Find where the given text appears and provide that cell's center as (X, Y) coordinate. 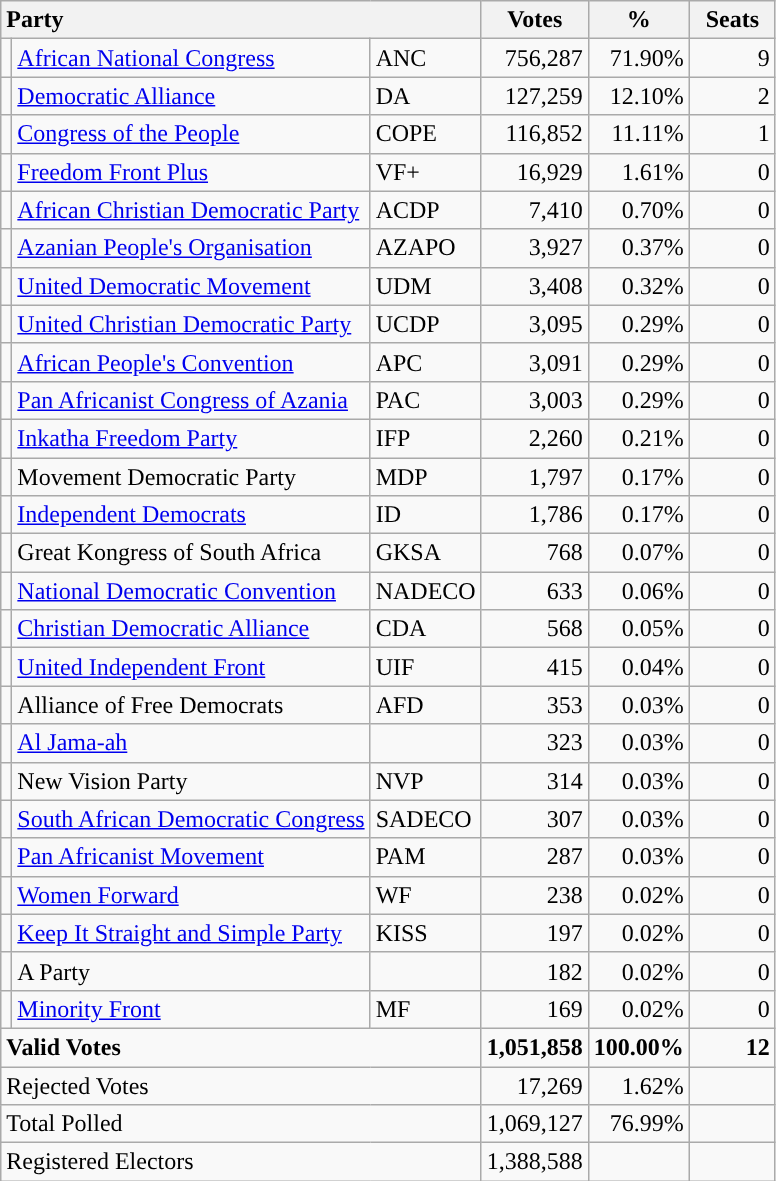
IFP (426, 438)
0.04% (638, 667)
Total Polled (241, 1124)
Democratic Alliance (191, 96)
9 (732, 58)
United Democratic Movement (191, 286)
ACDP (426, 210)
238 (534, 895)
Votes (534, 20)
Al Jama-ah (191, 743)
African National Congress (191, 58)
0.06% (638, 591)
GKSA (426, 553)
MF (426, 1009)
APC (426, 362)
WF (426, 895)
182 (534, 971)
Pan Africanist Congress of Azania (191, 400)
UDM (426, 286)
National Democratic Convention (191, 591)
SADECO (426, 819)
PAM (426, 857)
ANC (426, 58)
VF+ (426, 172)
353 (534, 705)
127,259 (534, 96)
Valid Votes (241, 1047)
ID (426, 515)
323 (534, 743)
633 (534, 591)
2 (732, 96)
2,260 (534, 438)
3,095 (534, 324)
1,051,858 (534, 1047)
AZAPO (426, 248)
76.99% (638, 1124)
MDP (426, 477)
Alliance of Free Democrats (191, 705)
307 (534, 819)
0.37% (638, 248)
7,410 (534, 210)
287 (534, 857)
0.05% (638, 629)
Women Forward (191, 895)
NADECO (426, 591)
New Vision Party (191, 781)
Great Kongress of South Africa (191, 553)
UIF (426, 667)
African Christian Democratic Party (191, 210)
Pan Africanist Movement (191, 857)
1,797 (534, 477)
Minority Front (191, 1009)
768 (534, 553)
0.32% (638, 286)
197 (534, 933)
NVP (426, 781)
1.61% (638, 172)
1,388,588 (534, 1162)
Inkatha Freedom Party (191, 438)
100.00% (638, 1047)
12 (732, 1047)
Christian Democratic Alliance (191, 629)
South African Democratic Congress (191, 819)
1 (732, 134)
Freedom Front Plus (191, 172)
UCDP (426, 324)
United Christian Democratic Party (191, 324)
Registered Electors (241, 1162)
CDA (426, 629)
415 (534, 667)
3,408 (534, 286)
DA (426, 96)
% (638, 20)
71.90% (638, 58)
0.70% (638, 210)
1,786 (534, 515)
Independent Democrats (191, 515)
COPE (426, 134)
756,287 (534, 58)
116,852 (534, 134)
KISS (426, 933)
AFD (426, 705)
1.62% (638, 1085)
3,003 (534, 400)
0.21% (638, 438)
3,091 (534, 362)
Keep It Straight and Simple Party (191, 933)
A Party (191, 971)
Congress of the People (191, 134)
Seats (732, 20)
United Independent Front (191, 667)
12.10% (638, 96)
Azanian People's Organisation (191, 248)
0.07% (638, 553)
African People's Convention (191, 362)
314 (534, 781)
Movement Democratic Party (191, 477)
169 (534, 1009)
17,269 (534, 1085)
11.11% (638, 134)
Rejected Votes (241, 1085)
PAC (426, 400)
Party (241, 20)
1,069,127 (534, 1124)
3,927 (534, 248)
568 (534, 629)
16,929 (534, 172)
